Determine the [x, y] coordinate at the center of the cell enclosing the given text.  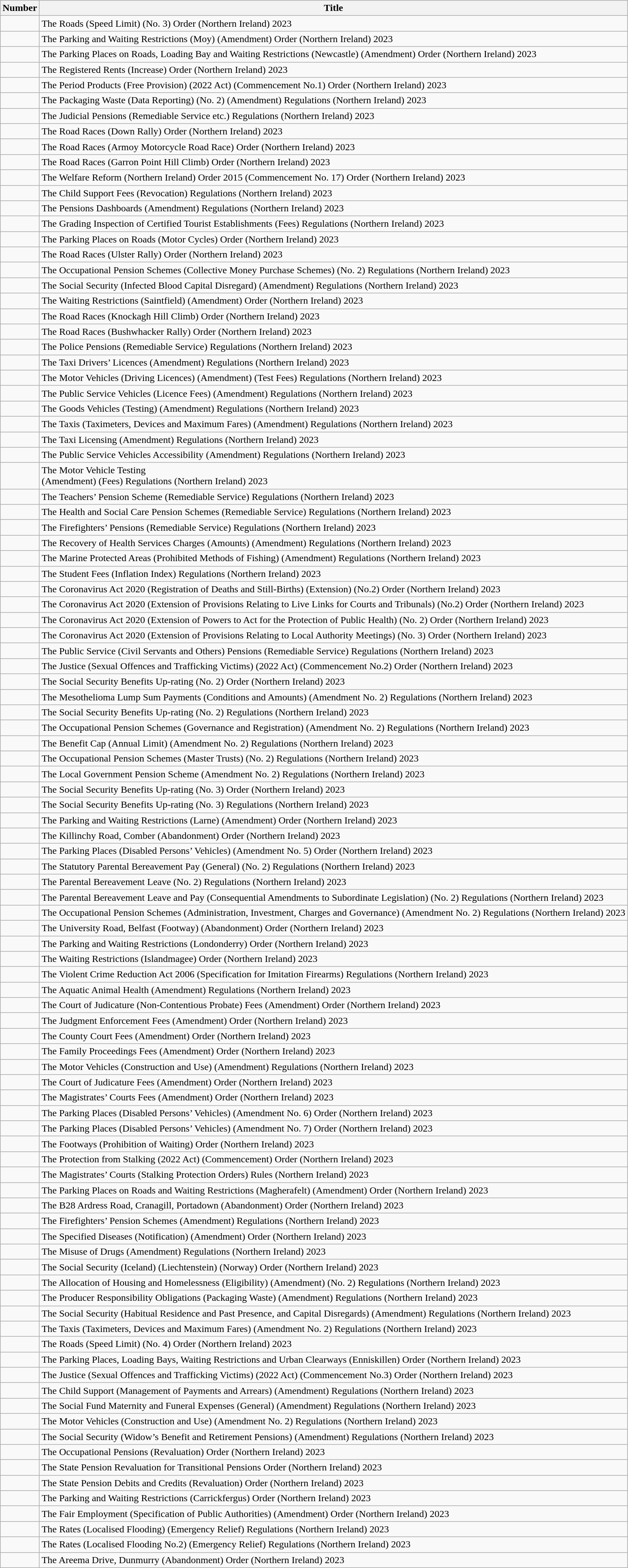
The Road Races (Knockagh Hill Climb) Order (Northern Ireland) 2023 [333, 316]
The Areema Drive, Dunmurry (Abandonment) Order (Northern Ireland) 2023 [333, 1560]
The Taxi Drivers’ Licences (Amendment) Regulations (Northern Ireland) 2023 [333, 362]
The Social Security Benefits Up-rating (No. 3) Regulations (Northern Ireland) 2023 [333, 805]
The Teachers’ Pension Scheme (Remediable Service) Regulations (Northern Ireland) 2023 [333, 497]
The Rates (Localised Flooding) (Emergency Relief) Regulations (Northern Ireland) 2023 [333, 1529]
The Judgment Enforcement Fees (Amendment) Order (Northern Ireland) 2023 [333, 1021]
The Allocation of Housing and Homelessness (Eligibility) (Amendment) (No. 2) Regulations (Northern Ireland) 2023 [333, 1283]
The Social Security (Iceland) (Liechtenstein) (Norway) Order (Northern Ireland) 2023 [333, 1267]
The State Pension Debits and Credits (Revaluation) Order (Northern Ireland) 2023 [333, 1483]
The Parking and Waiting Restrictions (Larne) (Amendment) Order (Northern Ireland) 2023 [333, 820]
The Local Government Pension Scheme (Amendment No. 2) Regulations (Northern Ireland) 2023 [333, 774]
The Road Races (Garron Point Hill Climb) Order (Northern Ireland) 2023 [333, 162]
The Social Security Benefits Up-rating (No. 3) Order (Northern Ireland) 2023 [333, 789]
The Social Security Benefits Up-rating (No. 2) Order (Northern Ireland) 2023 [333, 681]
The Child Support (Management of Payments and Arrears) (Amendment) Regulations (Northern Ireland) 2023 [333, 1390]
The Aquatic Animal Health (Amendment) Regulations (Northern Ireland) 2023 [333, 990]
The Motor Vehicles (Construction and Use) (Amendment) Regulations (Northern Ireland) 2023 [333, 1067]
The Parking and Waiting Restrictions (Moy) (Amendment) Order (Northern Ireland) 2023 [333, 39]
The University Road, Belfast (Footway) (Abandonment) Order (Northern Ireland) 2023 [333, 928]
The Court of Judicature Fees (Amendment) Order (Northern Ireland) 2023 [333, 1082]
The Social Fund Maternity and Funeral Expenses (General) (Amendment) Regulations (Northern Ireland) 2023 [333, 1406]
The Occupational Pension Schemes (Governance and Registration) (Amendment No. 2) Regulations (Northern Ireland) 2023 [333, 728]
The Parking Places (Disabled Persons’ Vehicles) (Amendment No. 7) Order (Northern Ireland) 2023 [333, 1128]
The Court of Judicature (Non-Contentious Probate) Fees (Amendment) Order (Northern Ireland) 2023 [333, 1005]
The Motor Vehicles (Construction and Use) (Amendment No. 2) Regulations (Northern Ireland) 2023 [333, 1421]
The Motor Vehicles (Driving Licences) (Amendment) (Test Fees) Regulations (Northern Ireland) 2023 [333, 378]
The Social Security (Habitual Residence and Past Presence, and Capital Disregards) (Amendment) Regulations (Northern Ireland) 2023 [333, 1313]
The Social Security Benefits Up-rating (No. 2) Regulations (Northern Ireland) 2023 [333, 713]
The Public Service Vehicles (Licence Fees) (Amendment) Regulations (Northern Ireland) 2023 [333, 393]
The Parking and Waiting Restrictions (Londonderry) Order (Northern Ireland) 2023 [333, 944]
The Recovery of Health Services Charges (Amounts) (Amendment) Regulations (Northern Ireland) 2023 [333, 543]
The Killinchy Road, Comber (Abandonment) Order (Northern Ireland) 2023 [333, 836]
The Benefit Cap (Annual Limit) (Amendment No. 2) Regulations (Northern Ireland) 2023 [333, 743]
The Health and Social Care Pension Schemes (Remediable Service) Regulations (Northern Ireland) 2023 [333, 512]
The Occupational Pension Schemes (Master Trusts) (No. 2) Regulations (Northern Ireland) 2023 [333, 759]
The Pensions Dashboards (Amendment) Regulations (Northern Ireland) 2023 [333, 208]
The Coronavirus Act 2020 (Extension of Powers to Act for the Protection of Public Health) (No. 2) Order (Northern Ireland) 2023 [333, 620]
The Occupational Pension Schemes (Administration, Investment, Charges and Governance) (Amendment No. 2) Regulations (Northern Ireland) 2023 [333, 913]
The Road Races (Armoy Motorcycle Road Race) Order (Northern Ireland) 2023 [333, 147]
The Magistrates’ Courts (Stalking Protection Orders) Rules (Northern Ireland) 2023 [333, 1174]
The Police Pensions (Remediable Service) Regulations (Northern Ireland) 2023 [333, 347]
The Coronavirus Act 2020 (Extension of Provisions Relating to Live Links for Courts and Tribunals) (No.2) Order (Northern Ireland) 2023 [333, 604]
The Social Security (Widow’s Benefit and Retirement Pensions) (Amendment) Regulations (Northern Ireland) 2023 [333, 1437]
The Magistrates’ Courts Fees (Amendment) Order (Northern Ireland) 2023 [333, 1098]
The Mesothelioma Lump Sum Payments (Conditions and Amounts) (Amendment No. 2) Regulations (Northern Ireland) 2023 [333, 697]
The Road Races (Ulster Rally) Order (Northern Ireland) 2023 [333, 255]
The State Pension Revaluation for Transitional Pensions Order (Northern Ireland) 2023 [333, 1468]
Title [333, 8]
The Rates (Localised Flooding No.2) (Emergency Relief) Regulations (Northern Ireland) 2023 [333, 1545]
The Parking Places on Roads (Motor Cycles) Order (Northern Ireland) 2023 [333, 239]
The Roads (Speed Limit) (No. 4) Order (Northern Ireland) 2023 [333, 1344]
The Producer Responsibility Obligations (Packaging Waste) (Amendment) Regulations (Northern Ireland) 2023 [333, 1298]
The Family Proceedings Fees (Amendment) Order (Northern Ireland) 2023 [333, 1051]
The Parking Places on Roads, Loading Bay and Waiting Restrictions (Newcastle) (Amendment) Order (Northern Ireland) 2023 [333, 54]
The Social Security (Infected Blood Capital Disregard) (Amendment) Regulations (Northern Ireland) 2023 [333, 285]
The Motor Vehicle Testing(Amendment) (Fees) Regulations (Northern Ireland) 2023 [333, 476]
The Student Fees (Inflation Index) Regulations (Northern Ireland) 2023 [333, 574]
The B28 Ardress Road, Cranagill, Portadown (Abandonment) Order (Northern Ireland) 2023 [333, 1206]
The Judicial Pensions (Remediable Service etc.) Regulations (Northern Ireland) 2023 [333, 116]
The Occupational Pensions (Revaluation) Order (Northern Ireland) 2023 [333, 1452]
The Coronavirus Act 2020 (Registration of Deaths and Still-Births) (Extension) (No.2) Order (Northern Ireland) 2023 [333, 589]
The Waiting Restrictions (Islandmagee) Order (Northern Ireland) 2023 [333, 959]
The Parental Bereavement Leave (No. 2) Regulations (Northern Ireland) 2023 [333, 882]
The Roads (Speed Limit) (No. 3) Order (Northern Ireland) 2023 [333, 23]
The County Court Fees (Amendment) Order (Northern Ireland) 2023 [333, 1036]
The Firefighters’ Pensions (Remediable Service) Regulations (Northern Ireland) 2023 [333, 528]
The Packaging Waste (Data Reporting) (No. 2) (Amendment) Regulations (Northern Ireland) 2023 [333, 100]
The Fair Employment (Specification of Public Authorities) (Amendment) Order (Northern Ireland) 2023 [333, 1514]
Number [20, 8]
The Firefighters’ Pension Schemes (Amendment) Regulations (Northern Ireland) 2023 [333, 1221]
The Parking and Waiting Restrictions (Carrickfergus) Order (Northern Ireland) 2023 [333, 1498]
The Statutory Parental Bereavement Pay (General) (No. 2) Regulations (Northern Ireland) 2023 [333, 866]
The Violent Crime Reduction Act 2006 (Specification for Imitation Firearms) Regulations (Northern Ireland) 2023 [333, 974]
The Registered Rents (Increase) Order (Northern Ireland) 2023 [333, 70]
The Coronavirus Act 2020 (Extension of Provisions Relating to Local Authority Meetings) (No. 3) Order (Northern Ireland) 2023 [333, 635]
The Public Service (Civil Servants and Others) Pensions (Remediable Service) Regulations (Northern Ireland) 2023 [333, 651]
The Justice (Sexual Offences and Trafficking Victims) (2022 Act) (Commencement No.2) Order (Northern Ireland) 2023 [333, 666]
The Welfare Reform (Northern Ireland) Order 2015 (Commencement No. 17) Order (Northern Ireland) 2023 [333, 177]
The Road Races (Bushwhacker Rally) Order (Northern Ireland) 2023 [333, 332]
The Marine Protected Areas (Prohibited Methods of Fishing) (Amendment) Regulations (Northern Ireland) 2023 [333, 558]
The Parking Places (Disabled Persons’ Vehicles) (Amendment No. 5) Order (Northern Ireland) 2023 [333, 851]
The Footways (Prohibition of Waiting) Order (Northern Ireland) 2023 [333, 1144]
The Parking Places (Disabled Persons’ Vehicles) (Amendment No. 6) Order (Northern Ireland) 2023 [333, 1113]
The Child Support Fees (Revocation) Regulations (Northern Ireland) 2023 [333, 193]
The Goods Vehicles (Testing) (Amendment) Regulations (Northern Ireland) 2023 [333, 408]
The Justice (Sexual Offences and Trafficking Victims) (2022 Act) (Commencement No.3) Order (Northern Ireland) 2023 [333, 1375]
The Parking Places, Loading Bays, Waiting Restrictions and Urban Clearways (Enniskillen) Order (Northern Ireland) 2023 [333, 1360]
The Protection from Stalking (2022 Act) (Commencement) Order (Northern Ireland) 2023 [333, 1159]
The Period Products (Free Provision) (2022 Act) (Commencement No.1) Order (Northern Ireland) 2023 [333, 85]
The Public Service Vehicles Accessibility (Amendment) Regulations (Northern Ireland) 2023 [333, 455]
The Taxi Licensing (Amendment) Regulations (Northern Ireland) 2023 [333, 439]
The Taxis (Taximeters, Devices and Maximum Fares) (Amendment No. 2) Regulations (Northern Ireland) 2023 [333, 1329]
The Parking Places on Roads and Waiting Restrictions (Magherafelt) (Amendment) Order (Northern Ireland) 2023 [333, 1190]
The Road Races (Down Rally) Order (Northern Ireland) 2023 [333, 131]
The Waiting Restrictions (Saintfield) (Amendment) Order (Northern Ireland) 2023 [333, 301]
The Misuse of Drugs (Amendment) Regulations (Northern Ireland) 2023 [333, 1252]
The Occupational Pension Schemes (Collective Money Purchase Schemes) (No. 2) Regulations (Northern Ireland) 2023 [333, 270]
The Taxis (Taximeters, Devices and Maximum Fares) (Amendment) Regulations (Northern Ireland) 2023 [333, 424]
The Parental Bereavement Leave and Pay (Consequential Amendments to Subordinate Legislation) (No. 2) Regulations (Northern Ireland) 2023 [333, 897]
The Grading Inspection of Certified Tourist Establishments (Fees) Regulations (Northern Ireland) 2023 [333, 224]
The Specified Diseases (Notification) (Amendment) Order (Northern Ireland) 2023 [333, 1236]
